Locate the cell with the specified text and output its (x, y) center coordinate. 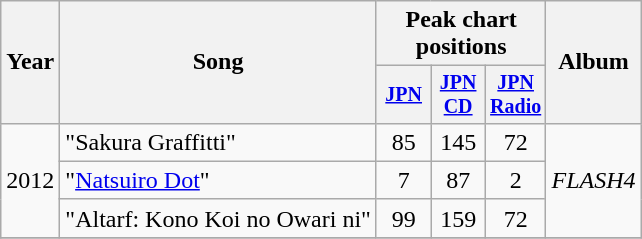
"Altarf: Kono Koi no Owari ni" (218, 218)
Year (30, 62)
FLASH4 (594, 180)
87 (458, 180)
Song (218, 62)
2 (516, 180)
"Sakura Graffitti" (218, 142)
2012 (30, 180)
JPNRadio (516, 94)
85 (403, 142)
145 (458, 142)
JPNCD (458, 94)
7 (403, 180)
"Natsuiro Dot" (218, 180)
Album (594, 62)
99 (403, 218)
JPN (403, 94)
159 (458, 218)
Peak chart positions (461, 34)
